Output the [x, y] coordinate of the center of the cell containing the given text.  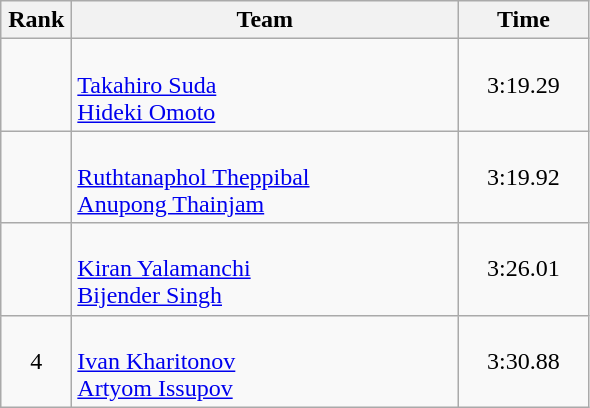
4 [36, 361]
Team [265, 20]
Rank [36, 20]
3:19.29 [524, 85]
Time [524, 20]
Takahiro SudaHideki Omoto [265, 85]
Kiran YalamanchiBijender Singh [265, 269]
3:19.92 [524, 177]
Ivan KharitonovArtyom Issupov [265, 361]
3:30.88 [524, 361]
Ruthtanaphol TheppibalAnupong Thainjam [265, 177]
3:26.01 [524, 269]
